Return the [x, y] coordinate for the center point of the cell that contains the specified text.  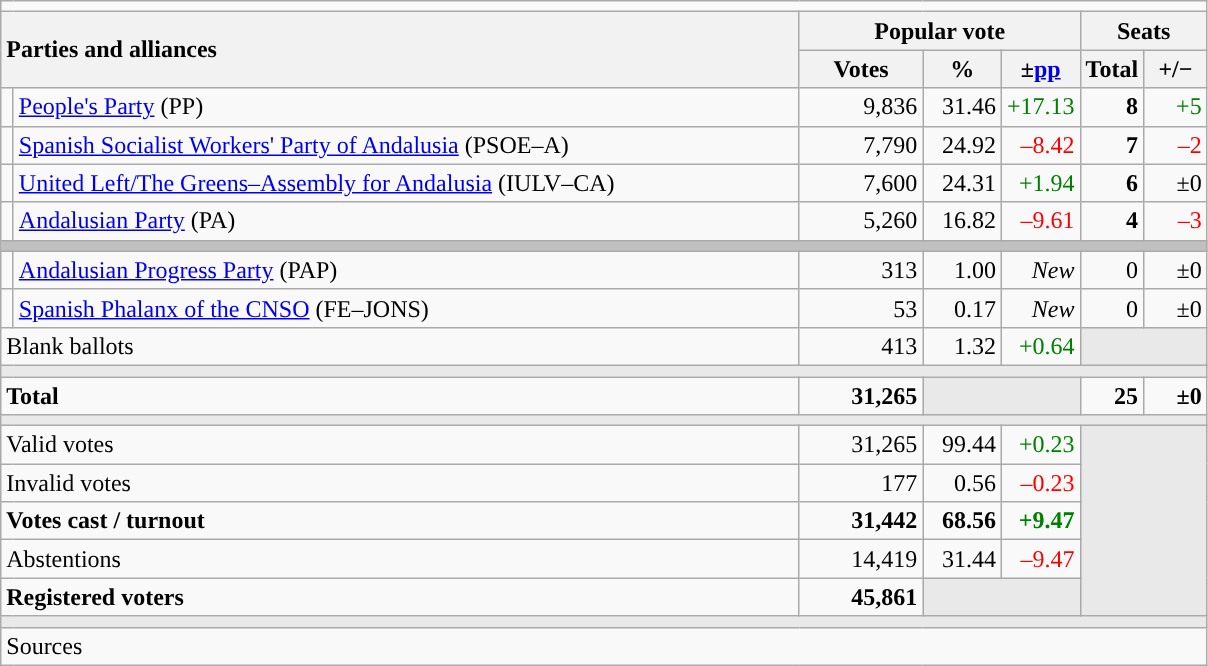
14,419 [861, 559]
Votes cast / turnout [400, 521]
Invalid votes [400, 483]
9,836 [861, 107]
6 [1112, 183]
+5 [1176, 107]
7,600 [861, 183]
United Left/The Greens–Assembly for Andalusia (IULV–CA) [406, 183]
7 [1112, 145]
0.56 [962, 483]
1.00 [962, 270]
+1.94 [1040, 183]
+17.13 [1040, 107]
+0.64 [1040, 346]
5,260 [861, 221]
24.92 [962, 145]
53 [861, 308]
People's Party (PP) [406, 107]
Votes [861, 69]
Sources [604, 646]
99.44 [962, 445]
Spanish Socialist Workers' Party of Andalusia (PSOE–A) [406, 145]
Seats [1144, 31]
Valid votes [400, 445]
31.46 [962, 107]
177 [861, 483]
–3 [1176, 221]
–8.42 [1040, 145]
7,790 [861, 145]
0.17 [962, 308]
413 [861, 346]
–9.61 [1040, 221]
% [962, 69]
Popular vote [940, 31]
Spanish Phalanx of the CNSO (FE–JONS) [406, 308]
+9.47 [1040, 521]
25 [1112, 395]
±pp [1040, 69]
45,861 [861, 597]
Parties and alliances [400, 50]
8 [1112, 107]
Registered voters [400, 597]
Blank ballots [400, 346]
+/− [1176, 69]
31.44 [962, 559]
68.56 [962, 521]
Andalusian Party (PA) [406, 221]
–0.23 [1040, 483]
16.82 [962, 221]
24.31 [962, 183]
31,442 [861, 521]
Andalusian Progress Party (PAP) [406, 270]
–9.47 [1040, 559]
4 [1112, 221]
313 [861, 270]
+0.23 [1040, 445]
1.32 [962, 346]
–2 [1176, 145]
Abstentions [400, 559]
